Return the (X, Y) coordinate for the center point of the cell that contains the specified text.  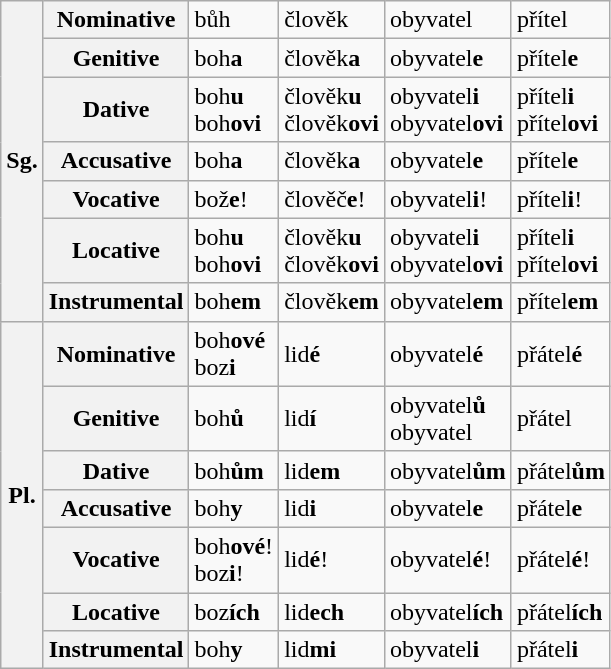
přátelům (560, 470)
bohovébozi (234, 354)
člověkem (332, 302)
přátelích (560, 611)
lidí (332, 418)
lidé! (332, 560)
člověče! (332, 199)
obyvatelé! (448, 560)
bohové!bozi! (234, 560)
obyvateli (448, 650)
lidmi (332, 650)
obyvatelem (448, 302)
bohům (234, 470)
obyvatelích (448, 611)
Sg. (22, 161)
přátel (560, 418)
obyvatelé (448, 354)
člověk (332, 20)
obyvatelůobyvatel (448, 418)
bozích (234, 611)
Pl. (22, 494)
lidé (332, 354)
přítel (560, 20)
přítelem (560, 302)
přátelé! (560, 560)
obyvatelům (448, 470)
bohů (234, 418)
bože! (234, 199)
obyvatel (448, 20)
lidech (332, 611)
obyvateli! (448, 199)
přátelé (560, 354)
bohem (234, 302)
lidi (332, 508)
přátele (560, 508)
bůh (234, 20)
lidem (332, 470)
příteli! (560, 199)
přáteli (560, 650)
